Scan for the cell matching the given text and deliver its (X, Y) coordinate at center. 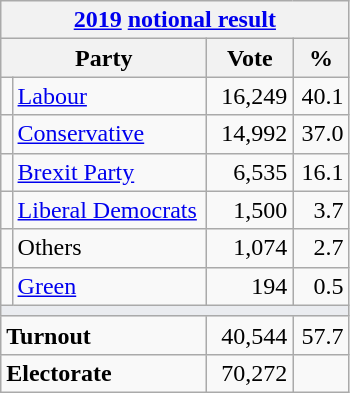
3.7 (321, 210)
16.1 (321, 172)
14,992 (250, 134)
Turnout (104, 335)
6,535 (250, 172)
Electorate (104, 373)
70,272 (250, 373)
Labour (110, 96)
57.7 (321, 335)
Brexit Party (110, 172)
37.0 (321, 134)
0.5 (321, 286)
1,500 (250, 210)
40,544 (250, 335)
Party (104, 58)
% (321, 58)
40.1 (321, 96)
16,249 (250, 96)
Others (110, 248)
Vote (250, 58)
1,074 (250, 248)
2.7 (321, 248)
Conservative (110, 134)
Green (110, 286)
2019 notional result (175, 20)
Liberal Democrats (110, 210)
194 (250, 286)
